Find where the given text appears and provide that cell's center as (X, Y) coordinate. 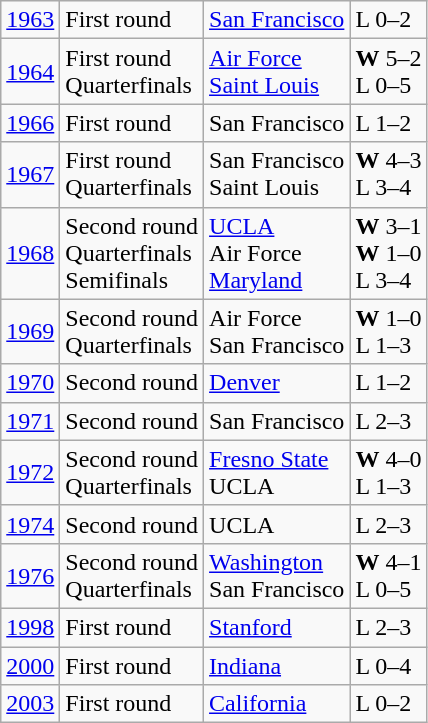
1964 (30, 72)
Indiana (277, 665)
2000 (30, 665)
Second roundQuarterfinalsSemifinals (132, 253)
W 3–1W 1–0L 3–4 (388, 253)
Air ForceSaint Louis (277, 72)
W 5–2 L 0–5 (388, 72)
2003 (30, 704)
1966 (30, 123)
1972 (30, 472)
W 4–3L 3–4 (388, 174)
1974 (30, 524)
UCLAAir ForceMaryland (277, 253)
Air ForceSan Francisco (277, 332)
California (277, 704)
W 4–0L 1–3 (388, 472)
Fresno StateUCLA (277, 472)
Stanford (277, 627)
L 0–4 (388, 665)
1969 (30, 332)
Denver (277, 383)
1967 (30, 174)
W 1–0L 1–3 (388, 332)
1971 (30, 421)
1970 (30, 383)
1998 (30, 627)
1963 (30, 20)
San FranciscoSaint Louis (277, 174)
W 4–1L 0–5 (388, 576)
UCLA (277, 524)
WashingtonSan Francisco (277, 576)
1968 (30, 253)
1976 (30, 576)
